Extract the [X, Y] coordinate from the center of the cell holding the provided text.  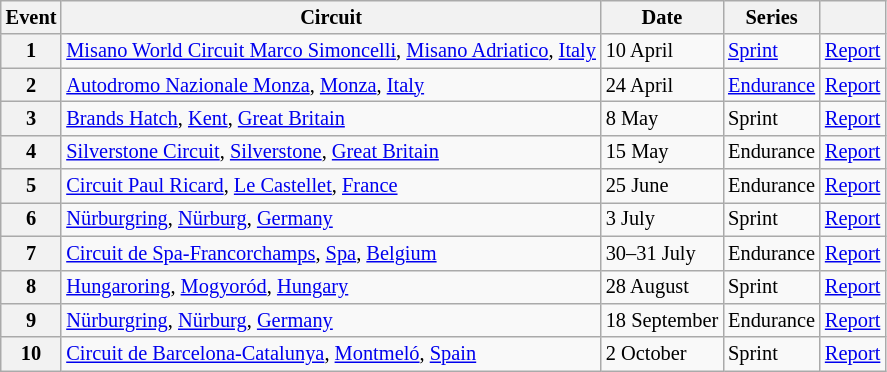
Silverstone Circuit, Silverstone, Great Britain [330, 152]
Circuit Paul Ricard, Le Castellet, France [330, 186]
Date [662, 17]
18 September [662, 320]
Event [32, 17]
3 [32, 118]
10 April [662, 51]
8 [32, 287]
Autodromo Nazionale Monza, Monza, Italy [330, 85]
Misano World Circuit Marco Simoncelli, Misano Adriatico, Italy [330, 51]
1 [32, 51]
Series [772, 17]
10 [32, 354]
5 [32, 186]
24 April [662, 85]
7 [32, 253]
15 May [662, 152]
2 October [662, 354]
30–31 July [662, 253]
28 August [662, 287]
Hungaroring, Mogyoród, Hungary [330, 287]
Circuit [330, 17]
2 [32, 85]
9 [32, 320]
8 May [662, 118]
4 [32, 152]
6 [32, 219]
Brands Hatch, Kent, Great Britain [330, 118]
3 July [662, 219]
25 June [662, 186]
Circuit de Barcelona-Catalunya, Montmeló, Spain [330, 354]
Circuit de Spa-Francorchamps, Spa, Belgium [330, 253]
